Scan for the cell matching the given text and deliver its (x, y) coordinate at center. 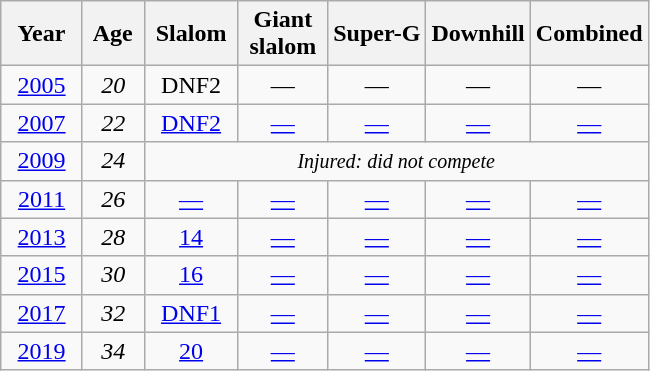
2019 (42, 351)
30 (113, 275)
Combined (589, 34)
Slalom (191, 34)
DNF1 (191, 313)
2011 (42, 199)
Downhill (478, 34)
26 (113, 199)
14 (191, 237)
Injured: did not compete (396, 161)
22 (113, 123)
28 (113, 237)
32 (113, 313)
Super-G (377, 34)
Year (42, 34)
16 (191, 275)
2017 (42, 313)
2015 (42, 275)
24 (113, 161)
2013 (42, 237)
Giant slalom (283, 34)
2005 (42, 85)
Age (113, 34)
2009 (42, 161)
34 (113, 351)
2007 (42, 123)
